Determine the (X, Y) coordinate at the center of the cell enclosing the given text.  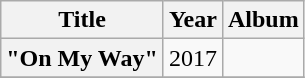
Album (263, 20)
"On My Way" (82, 58)
Title (82, 20)
Year (192, 20)
2017 (192, 58)
